From the cell containing the given text, extract its center point as (X, Y) coordinate. 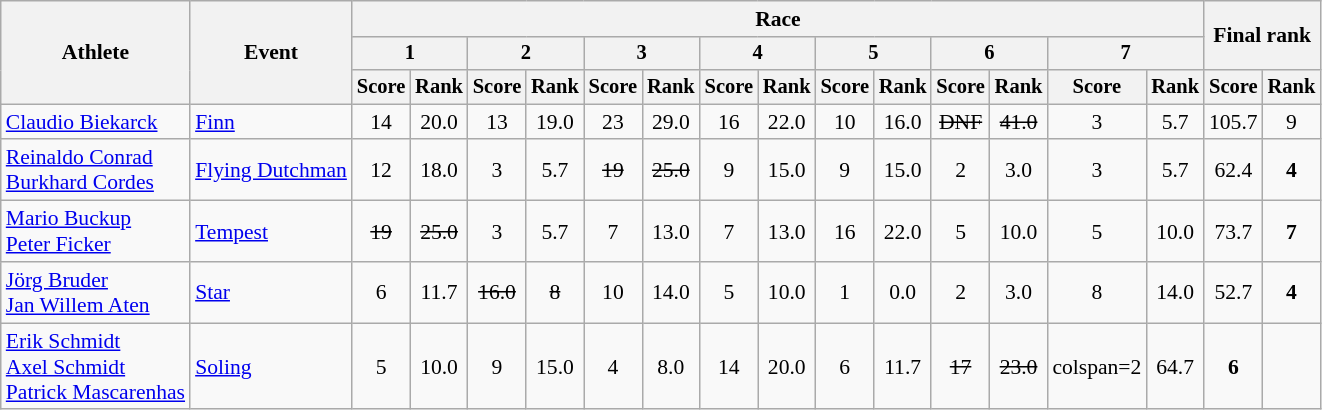
Jörg BruderJan Willem Aten (96, 292)
23 (613, 122)
Claudio Biekarck (96, 122)
Reinaldo ConradBurkhard Cordes (96, 170)
8.0 (671, 366)
Finn (271, 122)
DNF (960, 122)
64.7 (1175, 366)
Erik SchmidtAxel SchmidtPatrick Mascarenhas (96, 366)
Star (271, 292)
Final rank (1262, 36)
0.0 (903, 292)
colspan=2 (1096, 366)
Mario BuckupPeter Ficker (96, 232)
Race (778, 19)
19.0 (555, 122)
Event (271, 52)
12 (381, 170)
Soling (271, 366)
Flying Dutchman (271, 170)
23.0 (1019, 366)
41.0 (1019, 122)
Tempest (271, 232)
13 (497, 122)
Athlete (96, 52)
17 (960, 366)
62.4 (1234, 170)
29.0 (671, 122)
105.7 (1234, 122)
73.7 (1234, 232)
18.0 (439, 170)
52.7 (1234, 292)
